Output the (X, Y) coordinate of the center of the cell containing the given text.  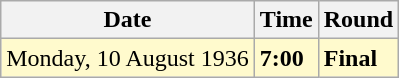
7:00 (286, 58)
Final (358, 58)
Monday, 10 August 1936 (128, 58)
Date (128, 20)
Round (358, 20)
Time (286, 20)
